Return (x, y) of the center of cell containing provided text 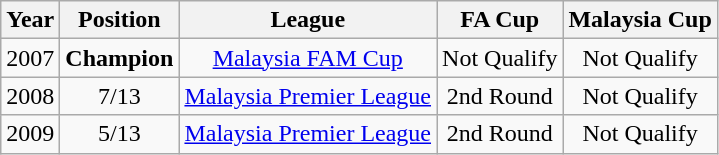
Malaysia FAM Cup (308, 58)
2008 (30, 96)
Champion (120, 58)
2009 (30, 134)
Position (120, 20)
5/13 (120, 134)
Malaysia Cup (640, 20)
7/13 (120, 96)
2007 (30, 58)
League (308, 20)
FA Cup (500, 20)
Year (30, 20)
